Detect which cell encompasses the target text, then output its [X, Y] center coordinate. 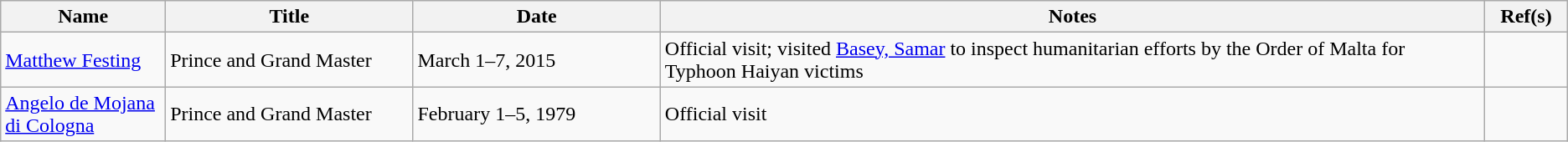
Name [84, 17]
March 1–7, 2015 [536, 60]
Angelo de Mojana di Cologna [84, 114]
Official visit; visited Basey, Samar to inspect humanitarian efforts by the Order of Malta for Typhoon Haiyan victims [1072, 60]
Date [536, 17]
Notes [1072, 17]
Ref(s) [1526, 17]
Title [290, 17]
Matthew Festing [84, 60]
Official visit [1072, 114]
February 1–5, 1979 [536, 114]
